Identify which cell holds the provided text, then report its [x, y] central coordinate. 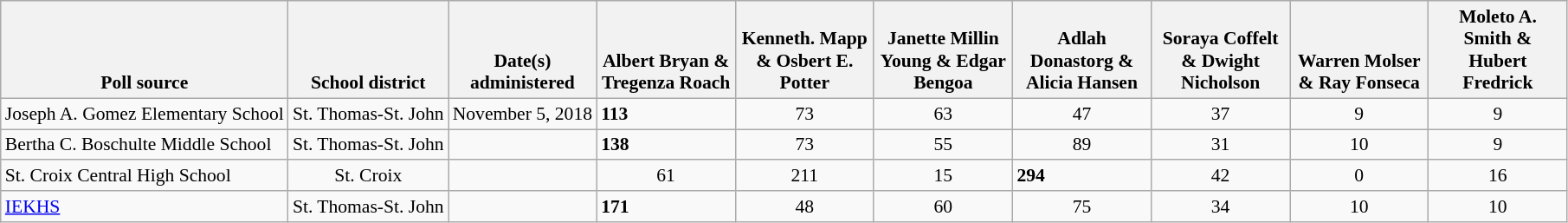
211 [804, 176]
294 [1081, 176]
Bertha C. Boschulte Middle School [145, 145]
Kenneth. Mapp & Osbert E. Potter [804, 49]
113 [666, 114]
Adlah Donastorg & Alicia Hansen [1081, 49]
60 [943, 207]
Date(s)administered [523, 49]
Joseph A. Gomez Elementary School [145, 114]
November 5, 2018 [523, 114]
37 [1221, 114]
75 [1081, 207]
Moleto A. Smith & Hubert Fredrick [1498, 49]
48 [804, 207]
89 [1081, 145]
Janette Millin Young & Edgar Bengoa [943, 49]
0 [1359, 176]
31 [1221, 145]
63 [943, 114]
St. Croix Central High School [145, 176]
55 [943, 145]
171 [666, 207]
42 [1221, 176]
138 [666, 145]
34 [1221, 207]
IEKHS [145, 207]
61 [666, 176]
Soraya Coffelt & Dwight Nicholson [1221, 49]
Albert Bryan & Tregenza Roach [666, 49]
Poll source [145, 49]
15 [943, 176]
School district [369, 49]
16 [1498, 176]
St. Croix [369, 176]
47 [1081, 114]
Warren Molser & Ray Fonseca [1359, 49]
